Find where the given text appears and provide that cell's center as (x, y) coordinate. 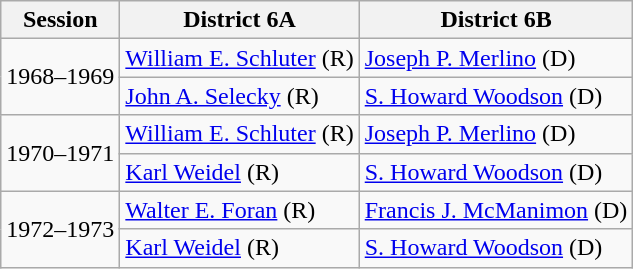
District 6B (496, 20)
Session (60, 20)
Francis J. McManimon (D) (496, 210)
John A. Selecky (R) (240, 96)
District 6A (240, 20)
1972–1973 (60, 229)
Walter E. Foran (R) (240, 210)
1970–1971 (60, 153)
1968–1969 (60, 77)
